Locate the cell with the specified text and output its [x, y] center coordinate. 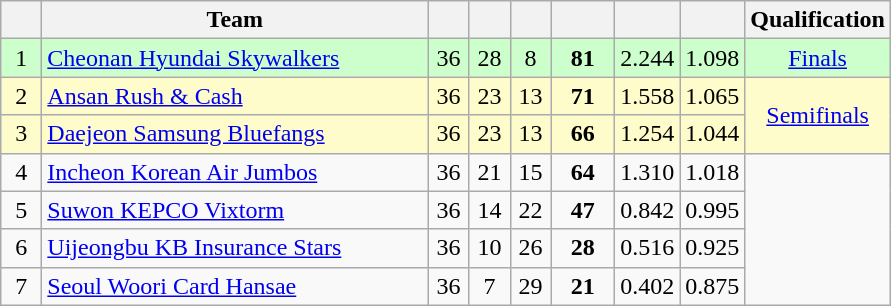
5 [22, 210]
0.516 [648, 248]
2 [22, 96]
Incheon Korean Air Jumbos [235, 172]
26 [530, 248]
1.044 [712, 134]
81 [583, 58]
Finals [818, 58]
1.098 [712, 58]
Qualification [818, 20]
0.842 [648, 210]
3 [22, 134]
Suwon KEPCO Vixtorm [235, 210]
4 [22, 172]
0.875 [712, 286]
Daejeon Samsung Bluefangs [235, 134]
1.310 [648, 172]
1.018 [712, 172]
0.925 [712, 248]
47 [583, 210]
1.065 [712, 96]
0.995 [712, 210]
10 [490, 248]
2.244 [648, 58]
Ansan Rush & Cash [235, 96]
71 [583, 96]
Uijeongbu KB Insurance Stars [235, 248]
Semifinals [818, 115]
14 [490, 210]
66 [583, 134]
15 [530, 172]
1.254 [648, 134]
29 [530, 286]
Team [235, 20]
Seoul Woori Card Hansae [235, 286]
6 [22, 248]
0.402 [648, 286]
8 [530, 58]
22 [530, 210]
1.558 [648, 96]
1 [22, 58]
Cheonan Hyundai Skywalkers [235, 58]
64 [583, 172]
